For the text-containing cell, return its midpoint in (X, Y) coordinate format. 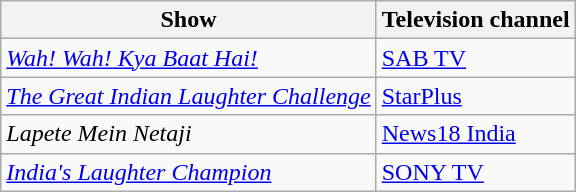
The Great Indian Laughter Challenge (188, 96)
Television channel (476, 20)
StarPlus (476, 96)
India's Laughter Champion (188, 172)
SAB TV (476, 58)
Wah! Wah! Kya Baat Hai! (188, 58)
SONY TV (476, 172)
News18 India (476, 134)
Show (188, 20)
Lapete Mein Netaji (188, 134)
